Return [x, y] of the center of cell containing provided text 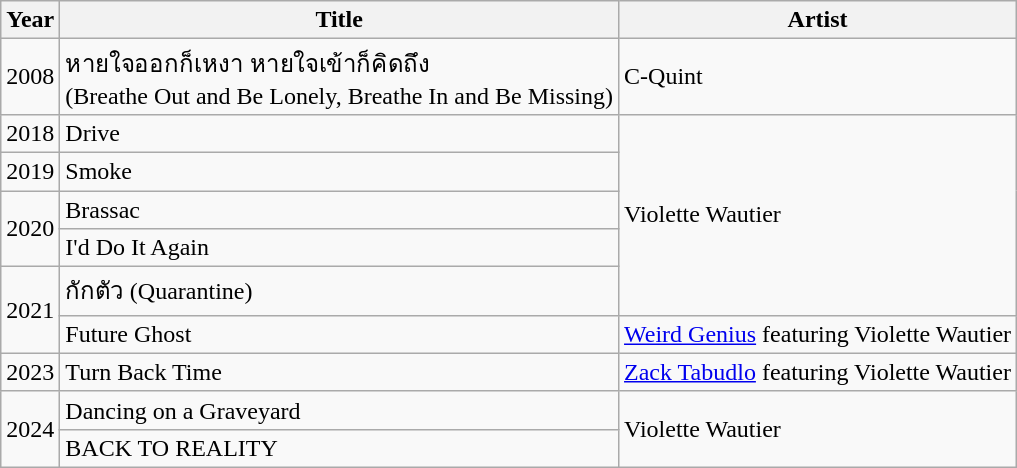
I'd Do It Again [340, 248]
BACK TO REALITY [340, 448]
2023 [30, 372]
2018 [30, 133]
2019 [30, 171]
Weird Genius featuring Violette Wautier [818, 334]
Drive [340, 133]
2021 [30, 310]
Smoke [340, 171]
Title [340, 20]
กักตัว (Quarantine) [340, 292]
2020 [30, 228]
C-Quint [818, 77]
2008 [30, 77]
Future Ghost [340, 334]
Turn Back Time [340, 372]
Year [30, 20]
หายใจออกก็เหงา หายใจเข้าก็คิดถึง(Breathe Out and Be Lonely, Breathe In and Be Missing) [340, 77]
Dancing on a Graveyard [340, 410]
Zack Tabudlo featuring Violette Wautier [818, 372]
Brassac [340, 209]
Artist [818, 20]
2024 [30, 429]
